Identify which cell holds the provided text, then report its [X, Y] central coordinate. 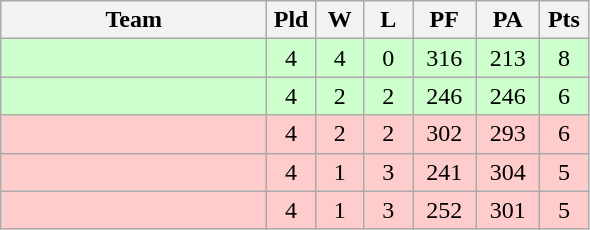
PF [444, 20]
302 [444, 134]
316 [444, 58]
0 [388, 58]
Pld [292, 20]
PA [508, 20]
W [340, 20]
293 [508, 134]
8 [564, 58]
252 [444, 210]
L [388, 20]
213 [508, 58]
301 [508, 210]
304 [508, 172]
Pts [564, 20]
241 [444, 172]
Team [134, 20]
